Identify which cell holds the provided text, then report its (x, y) central coordinate. 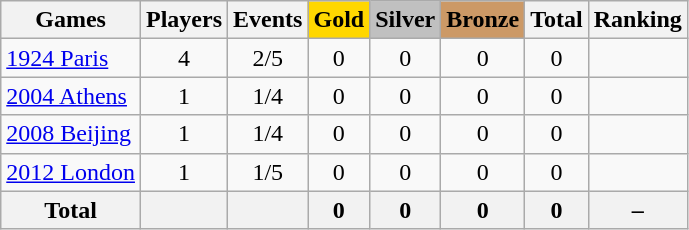
Bronze (483, 20)
Players (184, 20)
Ranking (638, 20)
Games (71, 20)
2008 Beijing (71, 134)
2004 Athens (71, 96)
2012 London (71, 172)
Gold (339, 20)
1924 Paris (71, 58)
– (638, 210)
Silver (406, 20)
1/5 (268, 172)
Events (268, 20)
2/5 (268, 58)
4 (184, 58)
